Locate the cell with the specified text and output its [x, y] center coordinate. 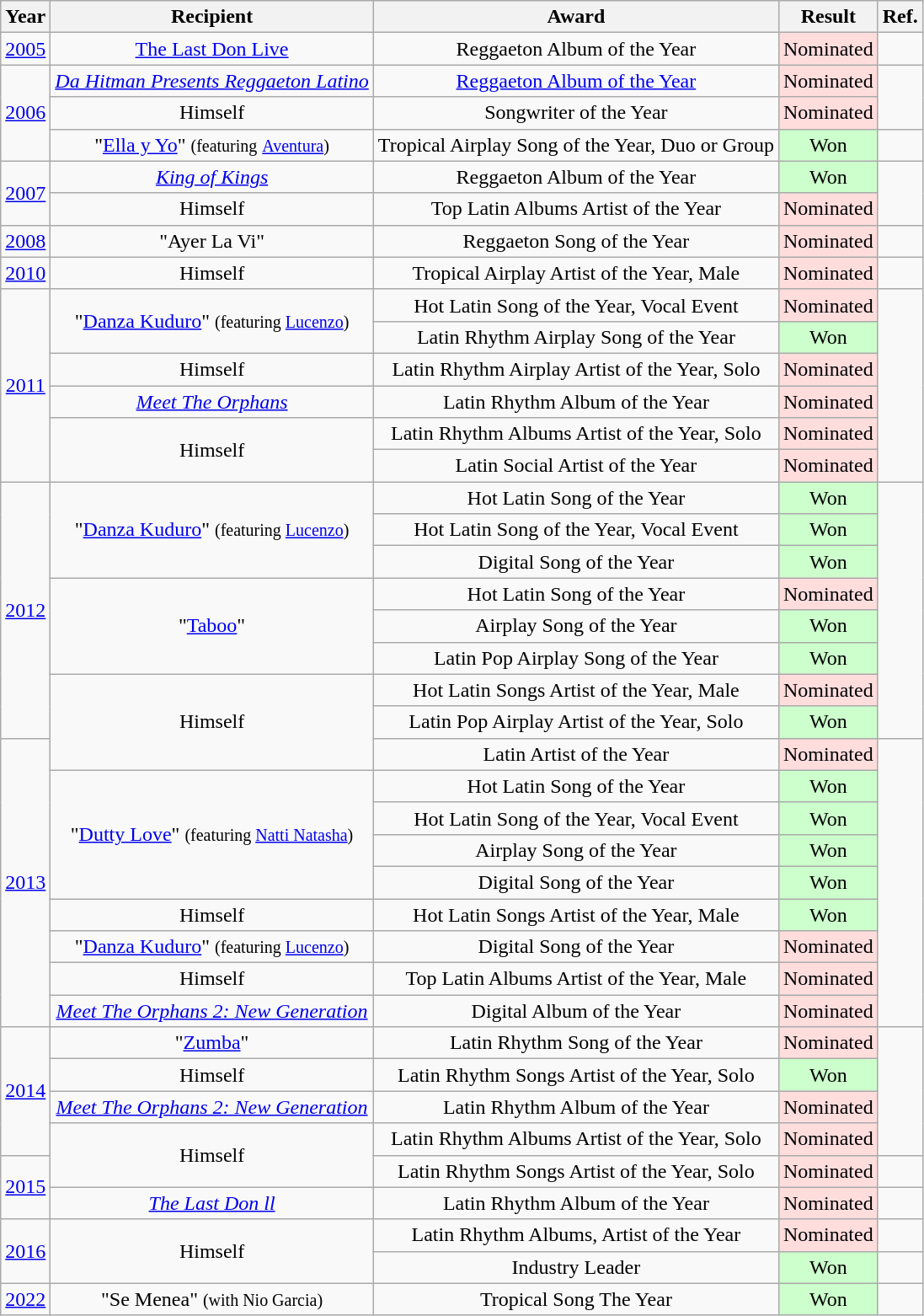
2005 [25, 49]
The Last Don ll [212, 1203]
Da Hitman Presents Reggaeton Latino [212, 81]
2022 [25, 1299]
Meet The Orphans [212, 402]
"Zumba" [212, 1043]
Top Latin Albums Artist of the Year [576, 209]
Latin Rhythm Albums, Artist of the Year [576, 1235]
"Se Menea" (with Nio Garcia) [212, 1299]
Latin Social Artist of the Year [576, 466]
2010 [25, 273]
2011 [25, 385]
2006 [25, 113]
Ref. [900, 17]
2015 [25, 1187]
Result [828, 17]
Tropical Airplay Artist of the Year, Male [576, 273]
2008 [25, 241]
King of Kings [212, 177]
"Ayer La Vi" [212, 241]
Tropical Song The Year [576, 1299]
Latin Rhythm Song of the Year [576, 1043]
Latin Artist of the Year [576, 754]
2013 [25, 883]
2014 [25, 1091]
Latin Rhythm Airplay Artist of the Year, Solo [576, 369]
Award [576, 17]
Latin Rhythm Airplay Song of the Year [576, 337]
Latin Pop Airplay Artist of the Year, Solo [576, 722]
The Last Don Live [212, 49]
"Taboo" [212, 626]
2016 [25, 1251]
Digital Album of the Year [576, 1011]
"Ella y Yo" (featuring Aventura) [212, 145]
Year [25, 17]
Recipient [212, 17]
Reggaeton Song of the Year [576, 241]
2012 [25, 610]
Top Latin Albums Artist of the Year, Male [576, 979]
Latin Pop Airplay Song of the Year [576, 658]
Industry Leader [576, 1267]
2007 [25, 193]
Songwriter of the Year [576, 113]
Tropical Airplay Song of the Year, Duo or Group [576, 145]
"Dutty Love" (featuring Natti Natasha) [212, 834]
